Provide the [X, Y] coordinate of the cell's center where the given text is located.  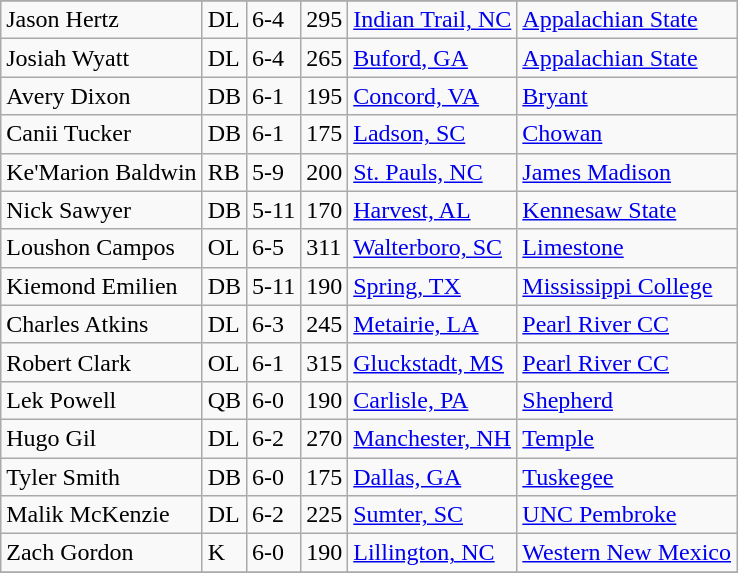
Bryant [627, 96]
Josiah Wyatt [102, 58]
Malik McKenzie [102, 515]
Buford, GA [432, 58]
Shepherd [627, 400]
Spring, TX [432, 286]
6-3 [274, 324]
225 [324, 515]
295 [324, 20]
St. Pauls, NC [432, 172]
6-5 [274, 248]
K [224, 553]
Tuskegee [627, 477]
Concord, VA [432, 96]
170 [324, 210]
Harvest, AL [432, 210]
Zach Gordon [102, 553]
Walterboro, SC [432, 248]
Nick Sawyer [102, 210]
Loushon Campos [102, 248]
Lillington, NC [432, 553]
Charles Atkins [102, 324]
200 [324, 172]
265 [324, 58]
311 [324, 248]
Western New Mexico [627, 553]
Gluckstadt, MS [432, 362]
Jason Hertz [102, 20]
Mississippi College [627, 286]
315 [324, 362]
195 [324, 96]
270 [324, 438]
Metairie, LA [432, 324]
Indian Trail, NC [432, 20]
Chowan [627, 134]
Temple [627, 438]
Ke'Marion Baldwin [102, 172]
UNC Pembroke [627, 515]
Avery Dixon [102, 96]
Lek Powell [102, 400]
James Madison [627, 172]
Sumter, SC [432, 515]
RB [224, 172]
Dallas, GA [432, 477]
Kennesaw State [627, 210]
Kiemond Emilien [102, 286]
Limestone [627, 248]
Robert Clark [102, 362]
Ladson, SC [432, 134]
5-9 [274, 172]
Tyler Smith [102, 477]
Manchester, NH [432, 438]
QB [224, 400]
Hugo Gil [102, 438]
Carlisle, PA [432, 400]
245 [324, 324]
Canii Tucker [102, 134]
